Pinpoint the cell where the given text exists, returning its [x, y] midpoint coordinate. 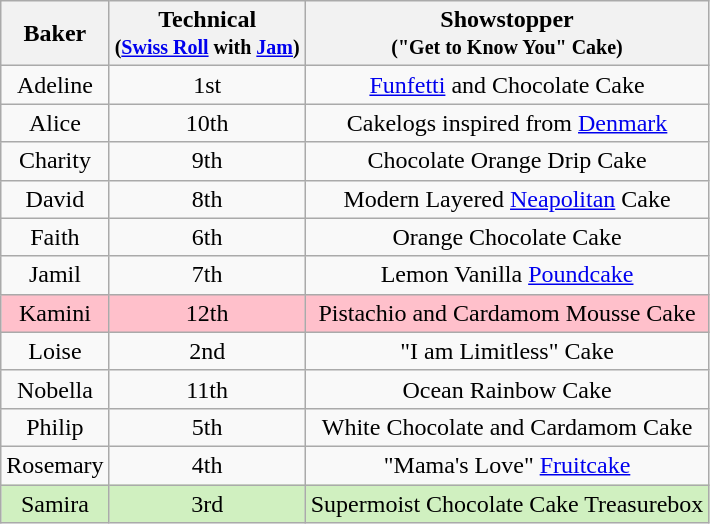
Supermoist Chocolate Cake Treasurebox [507, 503]
Technical(Swiss Roll with Jam) [207, 34]
Alice [55, 123]
White Chocolate and Cardamom Cake [507, 427]
Philip [55, 427]
3rd [207, 503]
Modern Layered Neapolitan Cake [507, 199]
Samira [55, 503]
David [55, 199]
Pistachio and Cardamom Mousse Cake [507, 313]
Jamil [55, 275]
Loise [55, 351]
Ocean Rainbow Cake [507, 389]
1st [207, 85]
Lemon Vanilla Poundcake [507, 275]
Adeline [55, 85]
Charity [55, 161]
Nobella [55, 389]
Orange Chocolate Cake [507, 237]
12th [207, 313]
Cakelogs inspired from Denmark [507, 123]
"Mama's Love" Fruitcake [507, 465]
"I am Limitless" Cake [507, 351]
11th [207, 389]
Chocolate Orange Drip Cake [507, 161]
9th [207, 161]
7th [207, 275]
Showstopper("Get to Know You" Cake) [507, 34]
Faith [55, 237]
2nd [207, 351]
8th [207, 199]
10th [207, 123]
Kamini [55, 313]
5th [207, 427]
6th [207, 237]
4th [207, 465]
Rosemary [55, 465]
Baker [55, 34]
Funfetti and Chocolate Cake [507, 85]
